Search for the cell housing the specified text and yield its (X, Y) center coordinate. 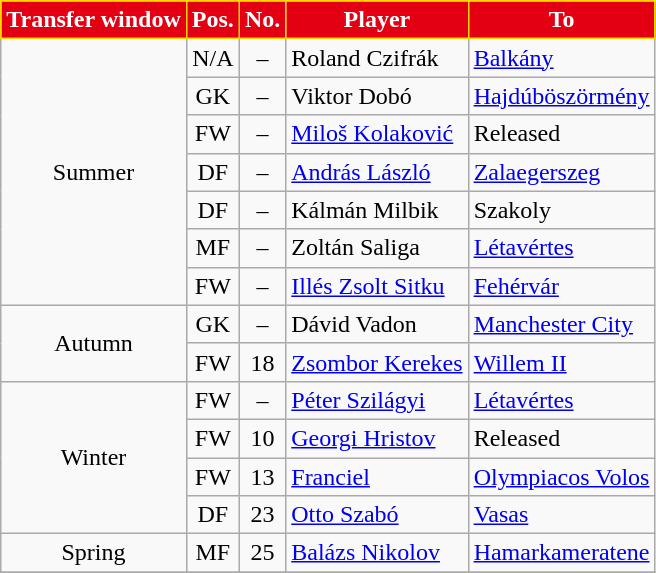
Player (377, 20)
Balázs Nikolov (377, 553)
Otto Szabó (377, 515)
10 (262, 438)
Winter (94, 457)
23 (262, 515)
Balkány (562, 58)
Roland Czifrák (377, 58)
Hamarkameratene (562, 553)
Vasas (562, 515)
Dávid Vadon (377, 324)
Zalaegerszeg (562, 172)
Miloš Kolaković (377, 134)
To (562, 20)
18 (262, 362)
N/A (212, 58)
13 (262, 477)
Pos. (212, 20)
Spring (94, 553)
Zsombor Kerekes (377, 362)
Franciel (377, 477)
Hajdúböszörmény (562, 96)
Willem II (562, 362)
Viktor Dobó (377, 96)
Illés Zsolt Sitku (377, 286)
Summer (94, 172)
Manchester City (562, 324)
No. (262, 20)
Georgi Hristov (377, 438)
Olympiacos Volos (562, 477)
András László (377, 172)
25 (262, 553)
Péter Szilágyi (377, 400)
Fehérvár (562, 286)
Kálmán Milbik (377, 210)
Zoltán Saliga (377, 248)
Szakoly (562, 210)
Transfer window (94, 20)
Autumn (94, 343)
